Return [X, Y] of the center of cell containing provided text 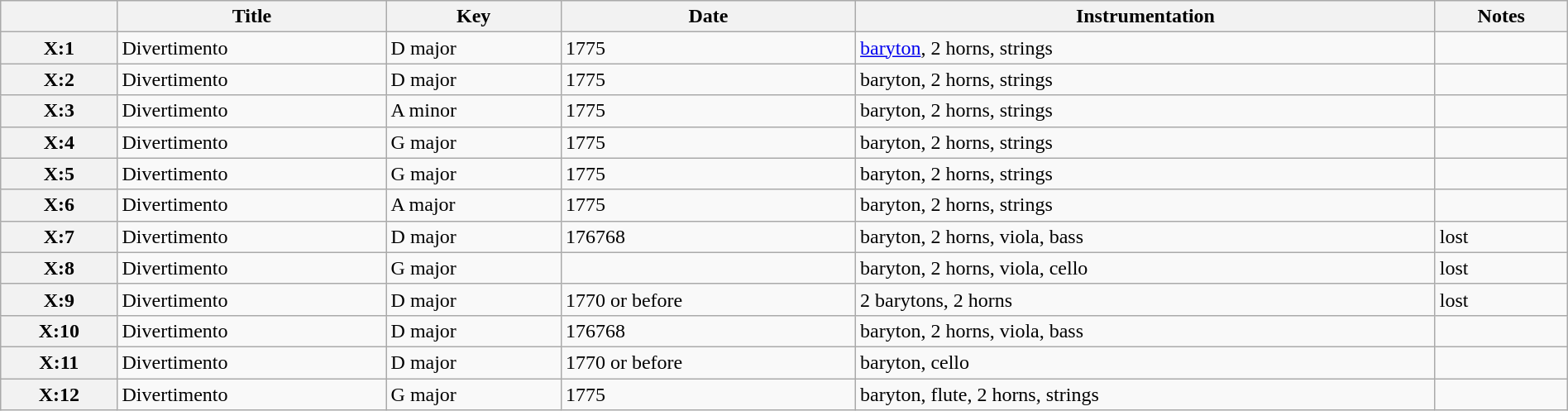
X:8 [60, 268]
X:12 [60, 394]
baryton, cello [1146, 362]
X:7 [60, 237]
baryton, 2 horns, viola, cello [1146, 268]
Title [251, 17]
X:2 [60, 79]
A major [473, 205]
2 barytons, 2 horns [1146, 299]
Key [473, 17]
X:1 [60, 48]
X:4 [60, 142]
X:3 [60, 111]
Instrumentation [1146, 17]
X:10 [60, 331]
X:6 [60, 205]
baryton, flute, 2 horns, strings [1146, 394]
Date [708, 17]
A minor [473, 111]
X:11 [60, 362]
X:5 [60, 174]
Notes [1501, 17]
X:9 [60, 299]
